For the text-containing cell, return its midpoint in [x, y] coordinate format. 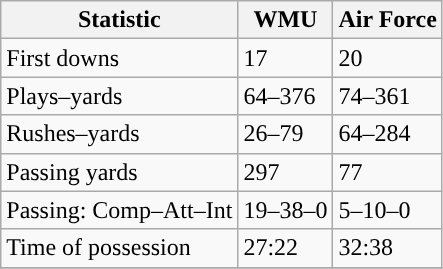
Time of possession [120, 248]
17 [286, 58]
19–38–0 [286, 210]
WMU [286, 20]
64–376 [286, 96]
Air Force [388, 20]
5–10–0 [388, 210]
Statistic [120, 20]
26–79 [286, 134]
Passing yards [120, 172]
77 [388, 172]
297 [286, 172]
74–361 [388, 96]
32:38 [388, 248]
20 [388, 58]
First downs [120, 58]
27:22 [286, 248]
64–284 [388, 134]
Rushes–yards [120, 134]
Passing: Comp–Att–Int [120, 210]
Plays–yards [120, 96]
